Scan for the cell matching the given text and deliver its [X, Y] coordinate at center. 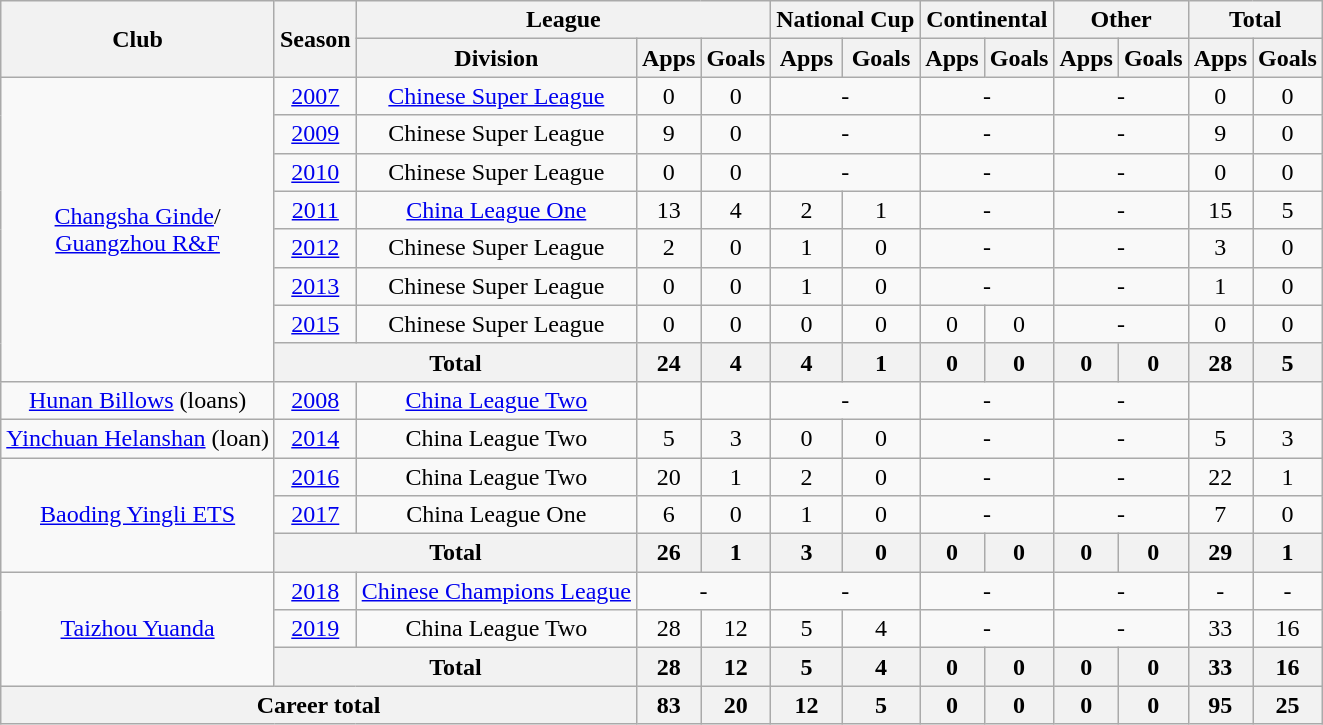
2010 [315, 172]
2019 [315, 629]
Season [315, 39]
24 [668, 362]
2013 [315, 286]
29 [1220, 553]
Hunan Billows (loans) [138, 400]
2007 [315, 96]
Other [1121, 20]
Changsha Ginde/Guangzhou R&F [138, 229]
National Cup [846, 20]
22 [1220, 477]
Club [138, 39]
6 [668, 515]
Career total [319, 705]
2017 [315, 515]
2008 [315, 400]
2012 [315, 248]
Chinese Champions League [496, 591]
13 [668, 210]
2009 [315, 134]
2014 [315, 438]
95 [1220, 705]
League [564, 20]
2011 [315, 210]
Division [496, 58]
83 [668, 705]
15 [1220, 210]
Continental [987, 20]
7 [1220, 515]
Yinchuan Helanshan (loan) [138, 438]
2015 [315, 324]
26 [668, 553]
Taizhou Yuanda [138, 629]
Baoding Yingli ETS [138, 515]
2016 [315, 477]
2018 [315, 591]
25 [1288, 705]
